Return [x, y] of the center of cell containing provided text 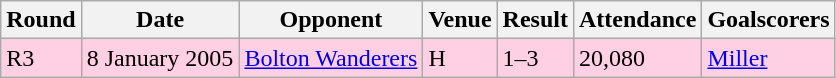
20,080 [637, 58]
Attendance [637, 20]
Result [535, 20]
H [460, 58]
1–3 [535, 58]
8 January 2005 [160, 58]
Bolton Wanderers [331, 58]
R3 [41, 58]
Venue [460, 20]
Opponent [331, 20]
Goalscorers [768, 20]
Round [41, 20]
Date [160, 20]
Miller [768, 58]
